Locate the cell with the specified text and output its (x, y) center coordinate. 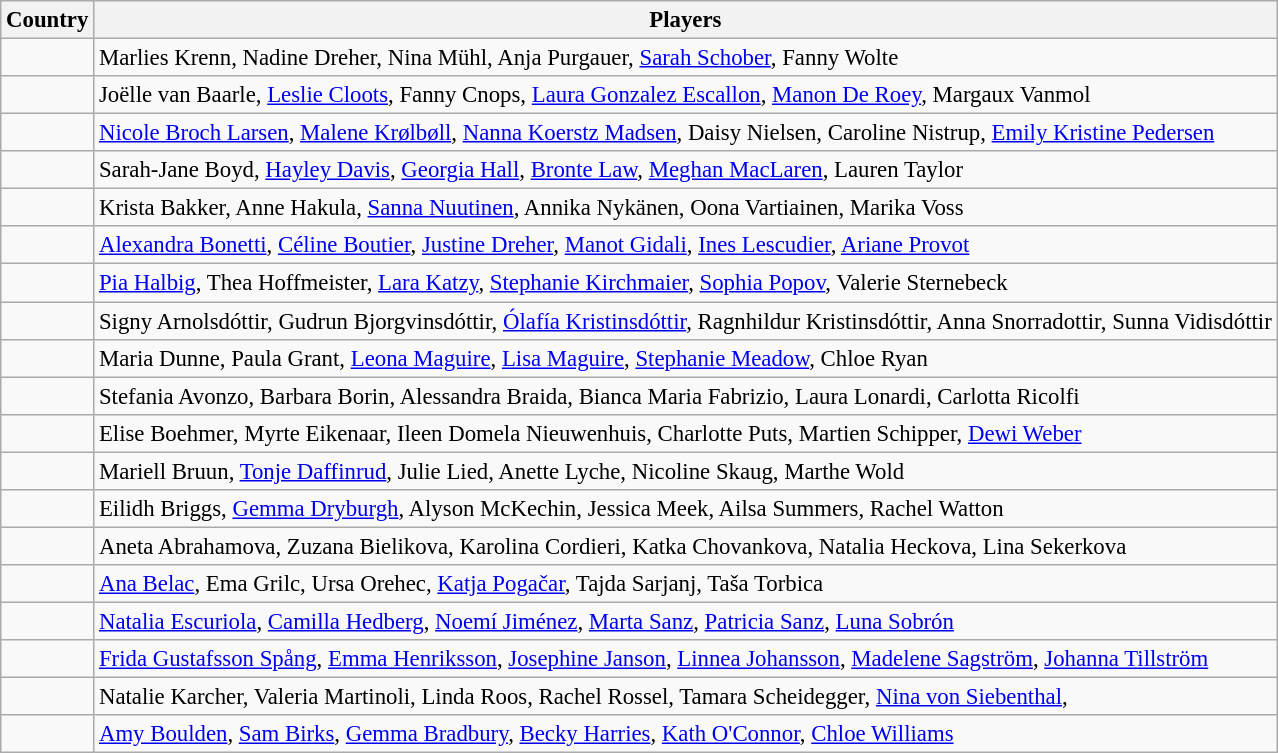
Marlies Krenn, Nadine Dreher, Nina Mühl, Anja Purgauer, Sarah Schober, Fanny Wolte (686, 58)
Country (48, 20)
Frida Gustafsson Spång, Emma Henriksson, Josephine Janson, Linnea Johansson, Madelene Sagström, Johanna Tillström (686, 659)
Natalie Karcher, Valeria Martinoli, Linda Roos, Rachel Rossel, Tamara Scheidegger, Nina von Siebenthal, (686, 697)
Signy Arnolsdóttir, Gudrun Bjorgvinsdóttir, Ólafía Kristinsdóttir, Ragnhildur Kristinsdóttir, Anna Snorradottir, Sunna Vidisdóttir (686, 321)
Amy Boulden, Sam Birks, Gemma Bradbury, Becky Harries, Kath O'Connor, Chloe Williams (686, 734)
Pia Halbig, Thea Hoffmeister, Lara Katzy, Stephanie Kirchmaier, Sophia Popov, Valerie Sternebeck (686, 283)
Alexandra Bonetti, Céline Boutier, Justine Dreher, Manot Gidali, Ines Lescudier, Ariane Provot (686, 245)
Stefania Avonzo, Barbara Borin, Alessandra Braida, Bianca Maria Fabrizio, Laura Lonardi, Carlotta Ricolfi (686, 396)
Ana Belac, Ema Grilc, Ursa Orehec, Katja Pogačar, Tajda Sarjanj, Taša Torbica (686, 584)
Elise Boehmer, Myrte Eikenaar, Ileen Domela Nieuwenhuis, Charlotte Puts, Martien Schipper, Dewi Weber (686, 433)
Sarah-Jane Boyd, Hayley Davis, Georgia Hall, Bronte Law, Meghan MacLaren, Lauren Taylor (686, 170)
Maria Dunne, Paula Grant, Leona Maguire, Lisa Maguire, Stephanie Meadow, Chloe Ryan (686, 358)
Joëlle van Baarle, Leslie Cloots, Fanny Cnops, Laura Gonzalez Escallon, Manon De Roey, Margaux Vanmol (686, 95)
Eilidh Briggs, Gemma Dryburgh, Alyson McKechin, Jessica Meek, Ailsa Summers, Rachel Watton (686, 509)
Nicole Broch Larsen, Malene Krølbøll, Nanna Koerstz Madsen, Daisy Nielsen, Caroline Nistrup, Emily Kristine Pedersen (686, 133)
Aneta Abrahamova, Zuzana Bielikova, Karolina Cordieri, Katka Chovankova, Natalia Heckova, Lina Sekerkova (686, 546)
Natalia Escuriola, Camilla Hedberg, Noemí Jiménez, Marta Sanz, Patricia Sanz, Luna Sobrón (686, 621)
Mariell Bruun, Tonje Daffinrud, Julie Lied, Anette Lyche, Nicoline Skaug, Marthe Wold (686, 471)
Krista Bakker, Anne Hakula, Sanna Nuutinen, Annika Nykänen, Oona Vartiainen, Marika Voss (686, 208)
Players (686, 20)
